Identify which cell holds the provided text, then report its [X, Y] central coordinate. 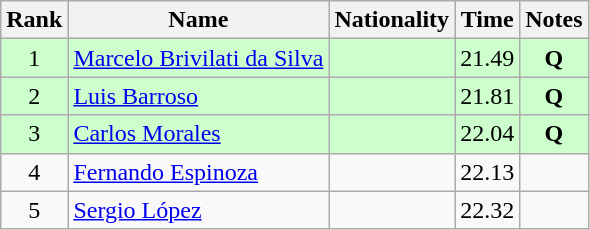
Carlos Morales [198, 134]
Time [488, 20]
Rank [34, 20]
3 [34, 134]
Sergio López [198, 210]
1 [34, 58]
Name [198, 20]
22.04 [488, 134]
Fernando Espinoza [198, 172]
Nationality [392, 20]
Marcelo Brivilati da Silva [198, 58]
22.13 [488, 172]
21.49 [488, 58]
Notes [554, 20]
4 [34, 172]
21.81 [488, 96]
22.32 [488, 210]
5 [34, 210]
Luis Barroso [198, 96]
2 [34, 96]
